Extract the [X, Y] coordinate from the center of the cell holding the provided text.  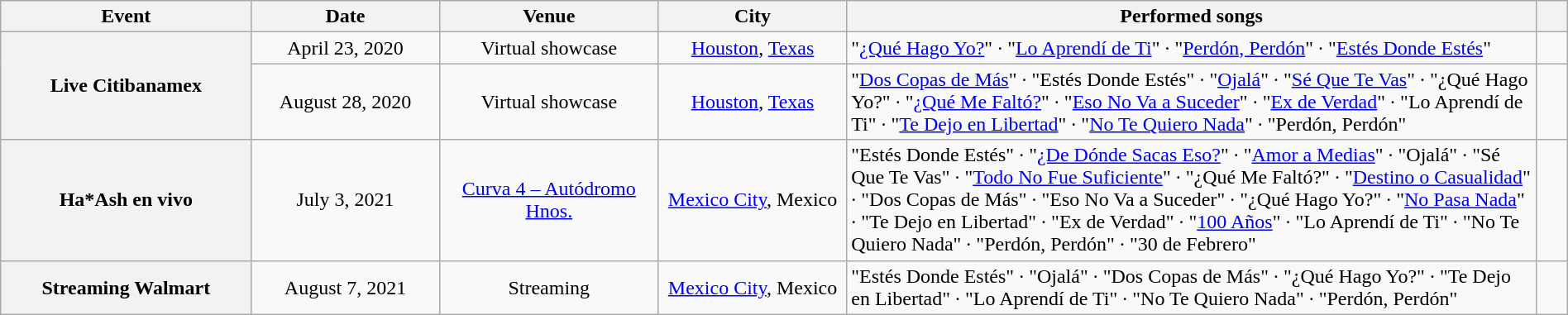
Live Citibanamex [126, 86]
August 28, 2020 [346, 102]
Streaming Walmart [126, 288]
Streaming [549, 288]
Event [126, 17]
City [753, 17]
Date [346, 17]
April 23, 2020 [346, 48]
Venue [549, 17]
July 3, 2021 [346, 200]
Performed songs [1192, 17]
Curva 4 – Autódromo Hnos. [549, 200]
August 7, 2021 [346, 288]
Ha*Ash en vivo [126, 200]
"¿Qué Hago Yo?" · "Lo Aprendí de Ti" · "Perdón, Perdón" · "Estés Donde Estés" [1192, 48]
